Identify which cell holds the provided text, then report its (x, y) central coordinate. 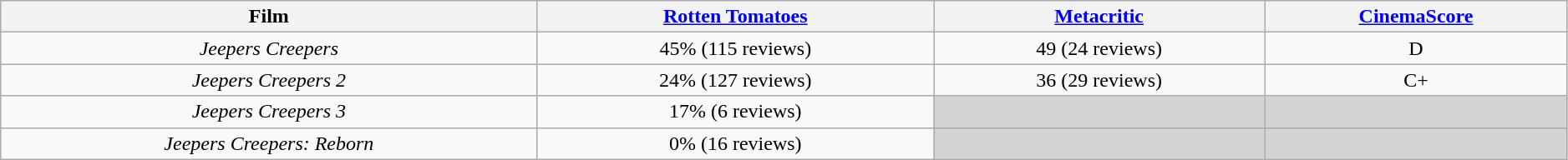
Rotten Tomatoes (735, 17)
CinemaScore (1417, 17)
Jeepers Creepers 2 (269, 80)
Metacritic (1099, 17)
Jeepers Creepers (269, 48)
Film (269, 17)
Jeepers Creepers 3 (269, 112)
17% (6 reviews) (735, 112)
45% (115 reviews) (735, 48)
0% (16 reviews) (735, 143)
Jeepers Creepers: Reborn (269, 143)
36 (29 reviews) (1099, 80)
C+ (1417, 80)
24% (127 reviews) (735, 80)
49 (24 reviews) (1099, 48)
D (1417, 48)
